Detect which cell encompasses the target text, then output its (X, Y) center coordinate. 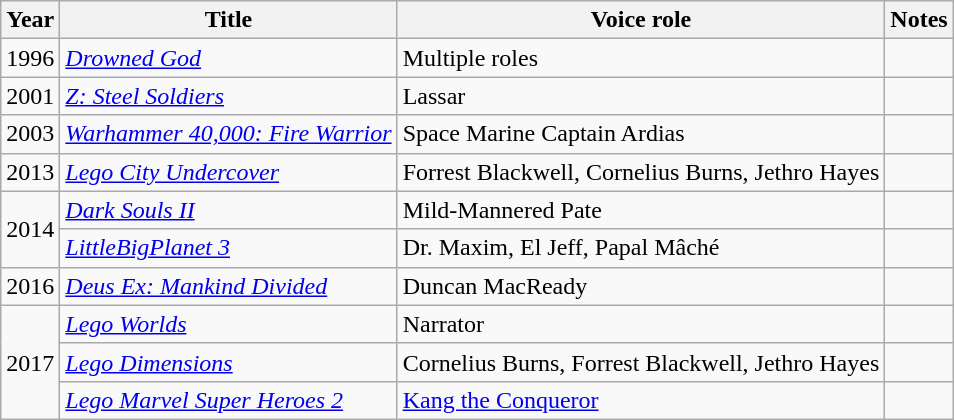
Cornelius Burns, Forrest Blackwell, Jethro Hayes (641, 362)
Dr. Maxim, El Jeff, Papal Mâché (641, 248)
Warhammer 40,000: Fire Warrior (228, 134)
Duncan MacReady (641, 286)
2014 (30, 229)
Lego Worlds (228, 324)
Lego Marvel Super Heroes 2 (228, 400)
Voice role (641, 20)
Title (228, 20)
2003 (30, 134)
Z: Steel Soldiers (228, 96)
1996 (30, 58)
Drowned God (228, 58)
Lassar (641, 96)
Mild-Mannered Pate (641, 210)
LittleBigPlanet 3 (228, 248)
Dark Souls II (228, 210)
Narrator (641, 324)
2013 (30, 172)
2001 (30, 96)
2017 (30, 362)
2016 (30, 286)
Year (30, 20)
Lego City Undercover (228, 172)
Kang the Conqueror (641, 400)
Space Marine Captain Ardias (641, 134)
Multiple roles (641, 58)
Notes (919, 20)
Forrest Blackwell, Cornelius Burns, Jethro Hayes (641, 172)
Lego Dimensions (228, 362)
Deus Ex: Mankind Divided (228, 286)
